For the text-containing cell, return its midpoint in (X, Y) coordinate format. 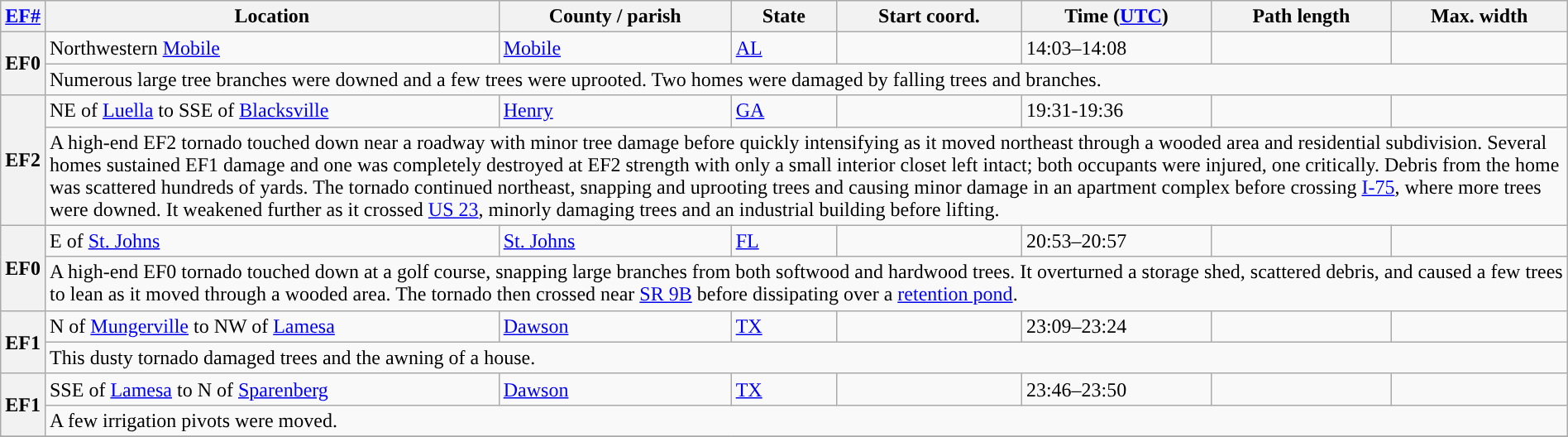
GA (784, 111)
23:09–23:24 (1116, 326)
St. Johns (615, 241)
Numerous large tree branches were downed and a few trees were uprooted. Two homes were damaged by falling trees and branches. (806, 79)
Max. width (1479, 17)
14:03–14:08 (1116, 48)
20:53–20:57 (1116, 241)
23:46–23:50 (1116, 389)
A few irrigation pivots were moved. (806, 420)
This dusty tornado damaged trees and the awning of a house. (806, 358)
EF# (23, 17)
Location (271, 17)
Henry (615, 111)
N of Mungerville to NW of Lamesa (271, 326)
Path length (1302, 17)
County / parish (615, 17)
EF2 (23, 161)
Start coord. (929, 17)
E of St. Johns (271, 241)
AL (784, 48)
19:31-19:36 (1116, 111)
SSE of Lamesa to N of Sparenberg (271, 389)
Mobile (615, 48)
Time (UTC) (1116, 17)
FL (784, 241)
State (784, 17)
NE of Luella to SSE of Blacksville (271, 111)
Northwestern Mobile (271, 48)
